Identify which cell holds the provided text, then report its [X, Y] central coordinate. 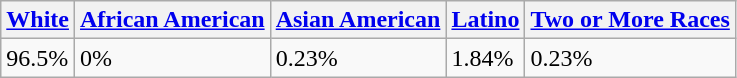
1.84% [486, 58]
Two or More Races [630, 20]
Latino [486, 20]
Asian American [358, 20]
0% [172, 58]
African American [172, 20]
White [38, 20]
96.5% [38, 58]
